Return the (X, Y) coordinate for the center point of the cell that contains the specified text.  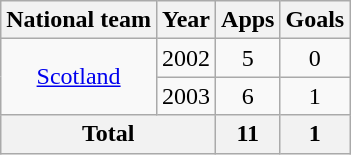
Goals (315, 20)
National team (79, 20)
5 (248, 58)
Apps (248, 20)
Scotland (79, 77)
Year (186, 20)
11 (248, 134)
2003 (186, 96)
2002 (186, 58)
Total (108, 134)
0 (315, 58)
6 (248, 96)
